Identify which cell holds the provided text, then report its (X, Y) central coordinate. 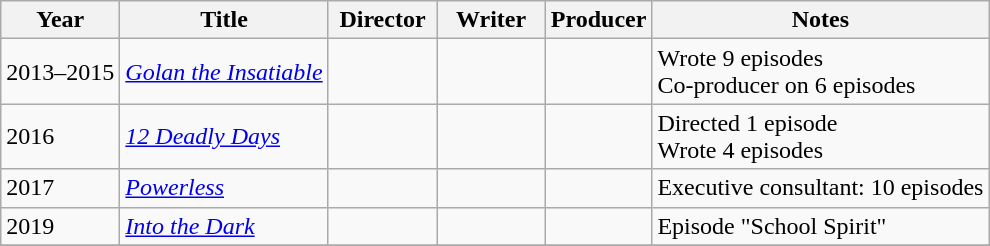
2016 (60, 136)
Title (224, 20)
Director (382, 20)
Into the Dark (224, 226)
Executive consultant: 10 episodes (820, 188)
12 Deadly Days (224, 136)
Writer (492, 20)
Producer (598, 20)
Notes (820, 20)
2019 (60, 226)
2017 (60, 188)
Directed 1 episodeWrote 4 episodes (820, 136)
Episode "School Spirit" (820, 226)
2013–2015 (60, 72)
Golan the Insatiable (224, 72)
Wrote 9 episodesCo-producer on 6 episodes (820, 72)
Powerless (224, 188)
Year (60, 20)
